Provide the [X, Y] coordinate of the cell's center where the given text is located.  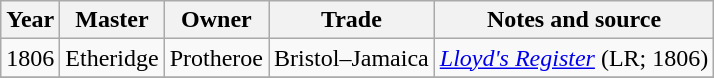
Year [30, 20]
Lloyd's Register (LR; 1806) [574, 58]
Bristol–Jamaica [352, 58]
Trade [352, 20]
Master [112, 20]
Etheridge [112, 58]
Notes and source [574, 20]
Owner [216, 20]
1806 [30, 58]
Protheroe [216, 58]
